Identify which cell holds the provided text, then report its (X, Y) central coordinate. 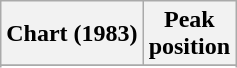
Peakposition (189, 34)
Chart (1983) (72, 34)
